Extract the (X, Y) coordinate from the center of the cell holding the provided text.  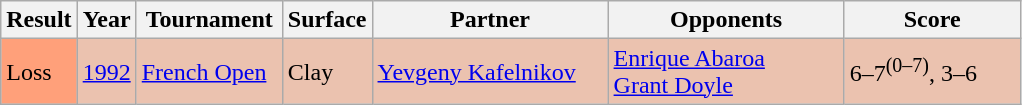
Year (106, 20)
Result (39, 20)
French Open (209, 72)
Clay (327, 72)
Opponents (726, 20)
1992 (106, 72)
Score (932, 20)
Partner (490, 20)
Yevgeny Kafelnikov (490, 72)
Tournament (209, 20)
Enrique Abaroa Grant Doyle (726, 72)
Surface (327, 20)
Loss (39, 72)
6–7(0–7), 3–6 (932, 72)
